Provide the (x, y) coordinate of the cell's center where the given text is located.  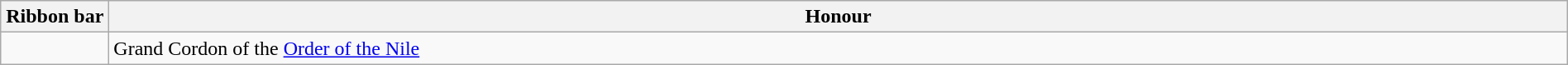
Grand Cordon of the Order of the Nile (839, 48)
Honour (839, 17)
Ribbon bar (55, 17)
